Output the [X, Y] coordinate of the center of the cell containing the given text.  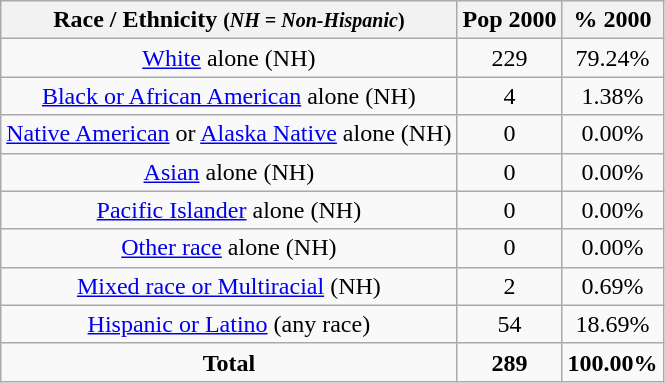
Native American or Alaska Native alone (NH) [229, 134]
0.69% [612, 286]
Pacific Islander alone (NH) [229, 210]
Black or African American alone (NH) [229, 96]
79.24% [612, 58]
4 [510, 96]
18.69% [612, 324]
Hispanic or Latino (any race) [229, 324]
1.38% [612, 96]
289 [510, 362]
229 [510, 58]
Mixed race or Multiracial (NH) [229, 286]
100.00% [612, 362]
Race / Ethnicity (NH = Non-Hispanic) [229, 20]
Other race alone (NH) [229, 248]
White alone (NH) [229, 58]
2 [510, 286]
Asian alone (NH) [229, 172]
% 2000 [612, 20]
Pop 2000 [510, 20]
54 [510, 324]
Total [229, 362]
